Capture the cell that displays the provided text and extract its (X, Y) central coordinate. 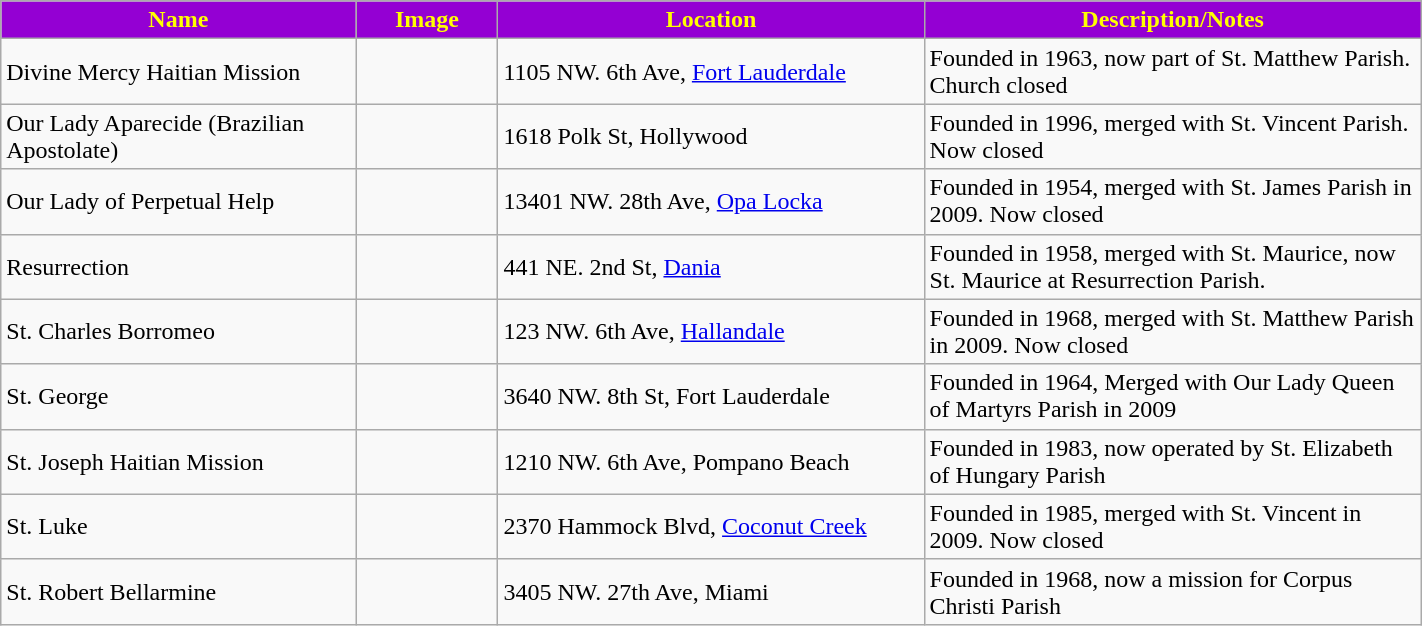
St. Joseph Haitian Mission (178, 462)
Founded in 1983, now operated by St. Elizabeth of Hungary Parish (1172, 462)
441 NE. 2nd St, Dania (711, 266)
13401 NW. 28th Ave, Opa Locka (711, 202)
Our Lady of Perpetual Help (178, 202)
Founded in 1996, merged with St. Vincent Parish. Now closed (1172, 136)
Location (711, 20)
Divine Mercy Haitian Mission (178, 72)
Image (427, 20)
2370 Hammock Blvd, Coconut Creek (711, 526)
1105 NW. 6th Ave, Fort Lauderdale (711, 72)
St. Luke (178, 526)
St. Robert Bellarmine (178, 592)
Founded in 1954, merged with St. James Parish in 2009. Now closed (1172, 202)
Founded in 1968, merged with St. Matthew Parish in 2009. Now closed (1172, 332)
Name (178, 20)
Resurrection (178, 266)
St. George (178, 396)
Description/Notes (1172, 20)
Our Lady Aparecide (Brazilian Apostolate) (178, 136)
3405 NW. 27th Ave, Miami (711, 592)
Founded in 1963, now part of St. Matthew Parish. Church closed (1172, 72)
Founded in 1958, merged with St. Maurice, now St. Maurice at Resurrection Parish. (1172, 266)
St. Charles Borromeo (178, 332)
Founded in 1964, Merged with Our Lady Queen of Martyrs Parish in 2009 (1172, 396)
1618 Polk St, Hollywood (711, 136)
Founded in 1985, merged with St. Vincent in 2009. Now closed (1172, 526)
Founded in 1968, now a mission for Corpus Christi Parish (1172, 592)
1210 NW. 6th Ave, Pompano Beach (711, 462)
123 NW. 6th Ave, Hallandale (711, 332)
3640 NW. 8th St, Fort Lauderdale (711, 396)
